Pinpoint the cell where the given text exists, returning its (x, y) midpoint coordinate. 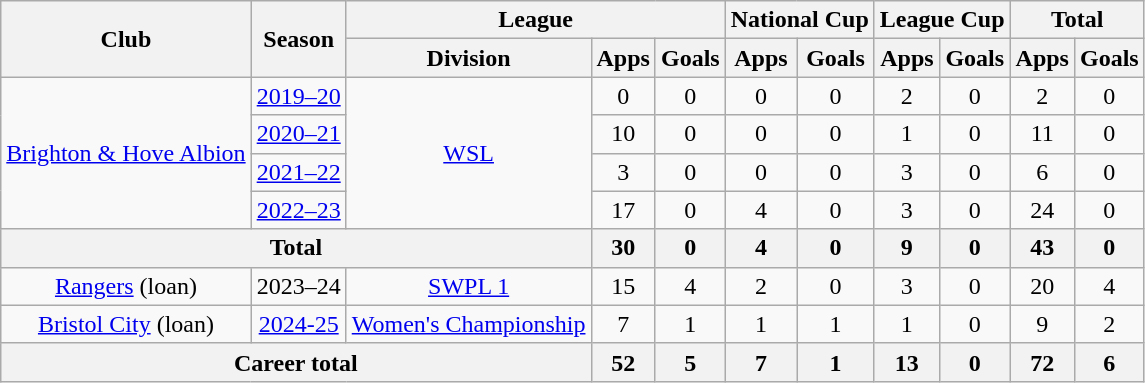
2022–23 (298, 210)
WSL (468, 153)
Rangers (loan) (126, 286)
Season (298, 39)
2019–20 (298, 96)
SWPL 1 (468, 286)
30 (623, 248)
2021–22 (298, 172)
2024-25 (298, 324)
43 (1042, 248)
13 (906, 362)
11 (1042, 134)
15 (623, 286)
17 (623, 210)
Women's Championship (468, 324)
2020–21 (298, 134)
Division (468, 58)
72 (1042, 362)
24 (1042, 210)
5 (690, 362)
League Cup (942, 20)
League (536, 20)
10 (623, 134)
52 (623, 362)
20 (1042, 286)
National Cup (800, 20)
2023–24 (298, 286)
Brighton & Hove Albion (126, 153)
Career total (296, 362)
Bristol City (loan) (126, 324)
Club (126, 39)
